Extract the (X, Y) coordinate from the center of the cell holding the provided text.  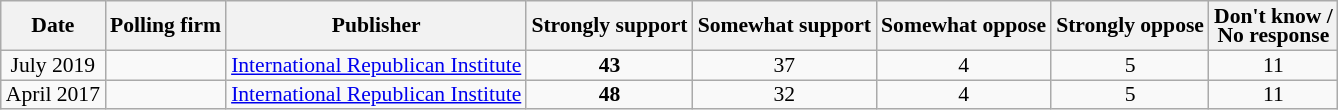
July 2019 (53, 65)
April 2017 (53, 95)
Somewhat oppose (964, 26)
Date (53, 26)
37 (784, 65)
43 (609, 65)
Polling firm (166, 26)
Somewhat support (784, 26)
Strongly oppose (1130, 26)
Publisher (376, 26)
48 (609, 95)
Don't know /No response (1274, 26)
Strongly support (609, 26)
32 (784, 95)
